Extract the (x, y) coordinate from the center of the cell holding the provided text.  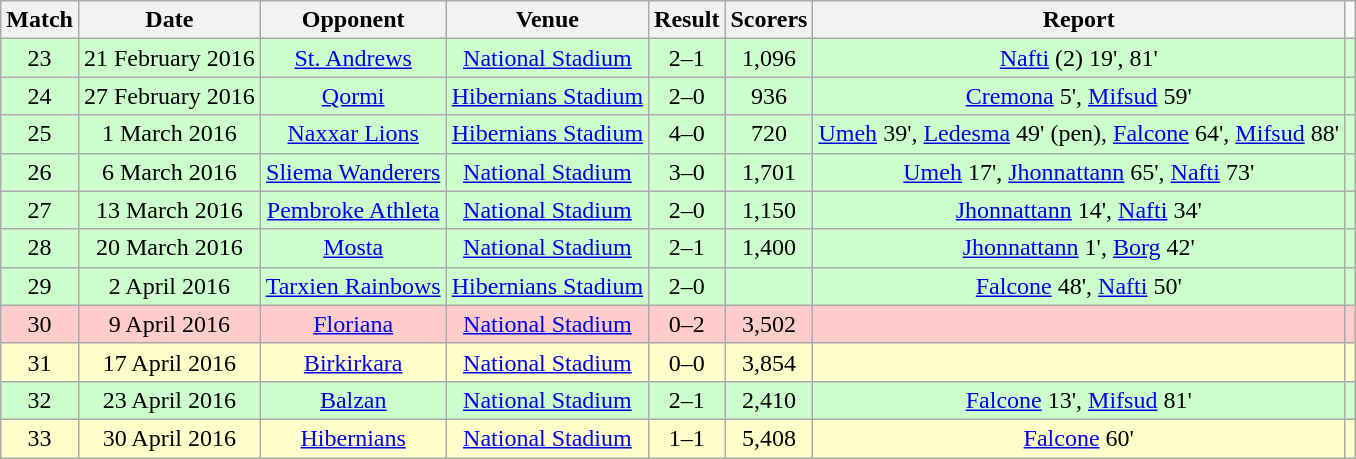
27 February 2016 (169, 96)
720 (769, 134)
Qormi (353, 96)
Jhonnattann 1', Borg 42' (1079, 248)
Balzan (353, 400)
1 March 2016 (169, 134)
0–2 (687, 324)
23 (40, 58)
27 (40, 210)
3,854 (769, 362)
Result (687, 20)
1,701 (769, 172)
28 (40, 248)
31 (40, 362)
20 March 2016 (169, 248)
6 March 2016 (169, 172)
Opponent (353, 20)
Date (169, 20)
4–0 (687, 134)
2 April 2016 (169, 286)
3,502 (769, 324)
Scorers (769, 20)
Birkirkara (353, 362)
Falcone 13', Mifsud 81' (1079, 400)
Mosta (353, 248)
Umeh 39', Ledesma 49' (pen), Falcone 64', Mifsud 88' (1079, 134)
3–0 (687, 172)
9 April 2016 (169, 324)
1,150 (769, 210)
32 (40, 400)
Pembroke Athleta (353, 210)
2,410 (769, 400)
Falcone 60' (1079, 438)
St. Andrews (353, 58)
29 (40, 286)
33 (40, 438)
26 (40, 172)
23 April 2016 (169, 400)
Jhonnattann 14', Nafti 34' (1079, 210)
Naxxar Lions (353, 134)
25 (40, 134)
1–1 (687, 438)
Hibernians (353, 438)
Falcone 48', Nafti 50' (1079, 286)
21 February 2016 (169, 58)
Nafti (2) 19', 81' (1079, 58)
17 April 2016 (169, 362)
Sliema Wanderers (353, 172)
Floriana (353, 324)
Match (40, 20)
5,408 (769, 438)
30 (40, 324)
30 April 2016 (169, 438)
1,096 (769, 58)
Umeh 17', Jhonnattann 65', Nafti 73' (1079, 172)
936 (769, 96)
0–0 (687, 362)
1,400 (769, 248)
Cremona 5', Mifsud 59' (1079, 96)
24 (40, 96)
Report (1079, 20)
Tarxien Rainbows (353, 286)
13 March 2016 (169, 210)
Venue (547, 20)
